Capture the cell that displays the provided text and extract its (x, y) central coordinate. 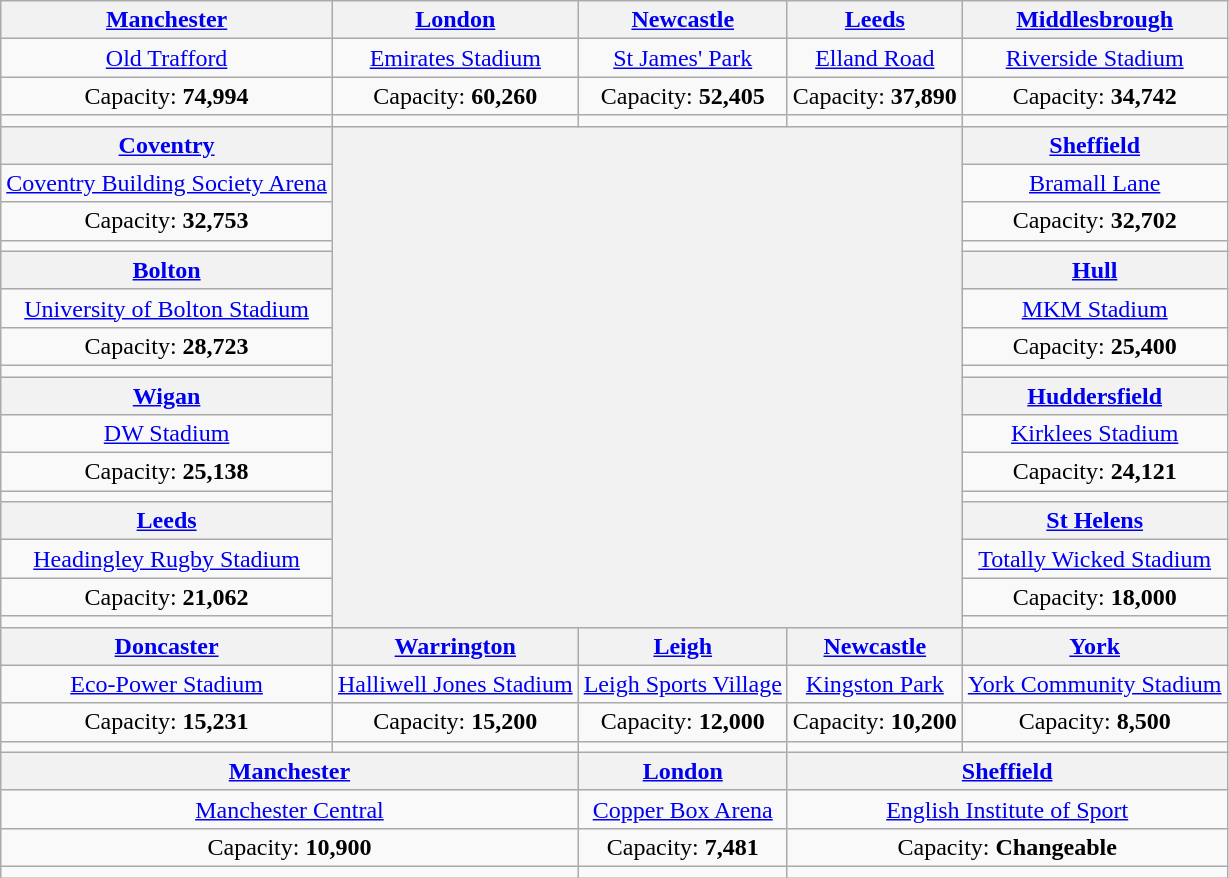
Capacity: 7,481 (682, 847)
Bolton (167, 270)
Capacity: 32,753 (167, 221)
Capacity: 28,723 (167, 346)
Capacity: 15,231 (167, 722)
Capacity: 32,702 (1094, 221)
Capacity: 24,121 (1094, 472)
MKM Stadium (1094, 308)
Wigan (167, 395)
York (1094, 646)
Kingston Park (874, 684)
Capacity: 25,400 (1094, 346)
Eco-Power Stadium (167, 684)
Capacity: 10,200 (874, 722)
Warrington (455, 646)
Capacity: 12,000 (682, 722)
Leigh Sports Village (682, 684)
Capacity: 8,500 (1094, 722)
Huddersfield (1094, 395)
Capacity: 10,900 (290, 847)
Doncaster (167, 646)
Halliwell Jones Stadium (455, 684)
Capacity: 15,200 (455, 722)
York Community Stadium (1094, 684)
Headingley Rugby Stadium (167, 559)
Capacity: 74,994 (167, 96)
Capacity: 60,260 (455, 96)
Leigh (682, 646)
St Helens (1094, 521)
Copper Box Arena (682, 809)
Coventry (167, 145)
Capacity: 18,000 (1094, 597)
Kirklees Stadium (1094, 434)
Bramall Lane (1094, 183)
Middlesbrough (1094, 20)
Hull (1094, 270)
Emirates Stadium (455, 58)
Capacity: 34,742 (1094, 96)
Capacity: 52,405 (682, 96)
St James' Park (682, 58)
Elland Road (874, 58)
Manchester Central (290, 809)
Capacity: 25,138 (167, 472)
DW Stadium (167, 434)
English Institute of Sport (1007, 809)
Capacity: 37,890 (874, 96)
Capacity: 21,062 (167, 597)
Totally Wicked Stadium (1094, 559)
University of Bolton Stadium (167, 308)
Capacity: Changeable (1007, 847)
Coventry Building Society Arena (167, 183)
Riverside Stadium (1094, 58)
Old Trafford (167, 58)
